For the text-containing cell, return its midpoint in (x, y) coordinate format. 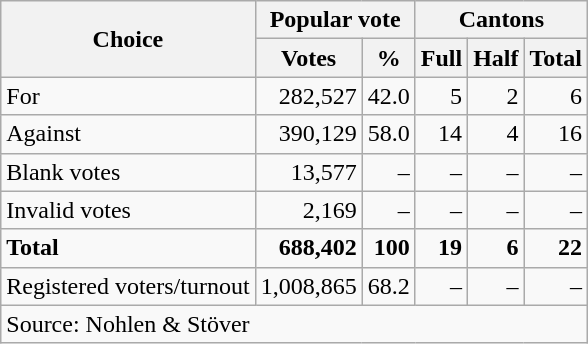
Choice (128, 39)
13,577 (308, 172)
1,008,865 (308, 286)
68.2 (388, 286)
688,402 (308, 248)
5 (441, 96)
Half (496, 58)
58.0 (388, 134)
2 (496, 96)
Popular vote (335, 20)
Registered voters/turnout (128, 286)
Votes (308, 58)
% (388, 58)
100 (388, 248)
19 (441, 248)
14 (441, 134)
42.0 (388, 96)
Cantons (501, 20)
16 (556, 134)
For (128, 96)
282,527 (308, 96)
Source: Nohlen & Stöver (294, 324)
Blank votes (128, 172)
Against (128, 134)
Full (441, 58)
390,129 (308, 134)
Invalid votes (128, 210)
22 (556, 248)
4 (496, 134)
2,169 (308, 210)
